Locate the cell with the specified text and output its [X, Y] center coordinate. 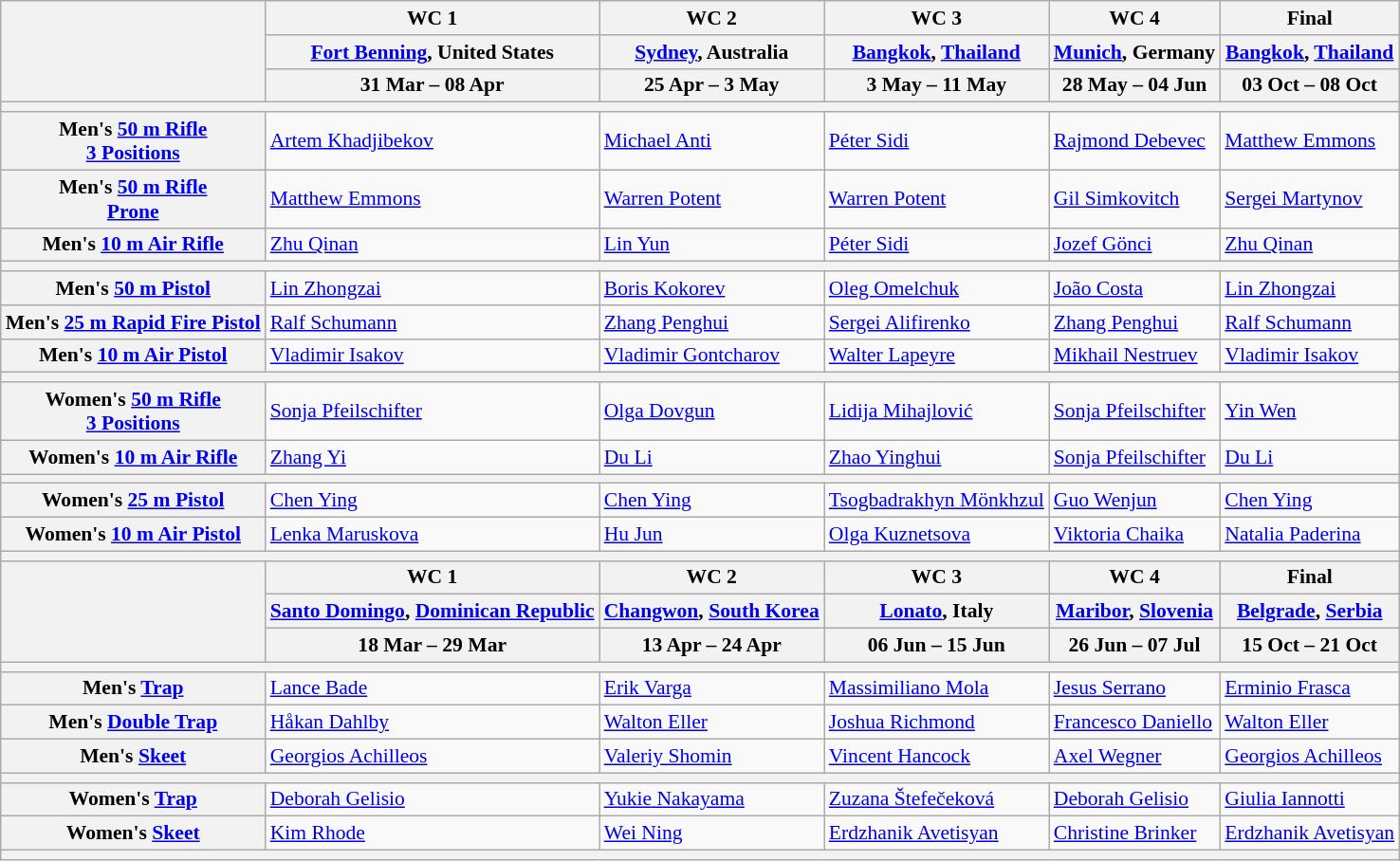
Giulia Iannotti [1309, 799]
Sergei Martynov [1309, 199]
18 Mar – 29 Mar [433, 646]
Men's 50 m Pistol [133, 288]
Sergei Alifirenko [937, 322]
Women's 25 m Pistol [133, 501]
Yin Wen [1309, 412]
Natalia Paderina [1309, 535]
25 Apr – 3 May [711, 85]
Olga Dovgun [711, 412]
Belgrade, Serbia [1309, 612]
Boris Kokorev [711, 288]
Rajmond Debevec [1134, 140]
Erminio Frasca [1309, 688]
Valeriy Shomin [711, 757]
Håkan Dahlby [433, 723]
Guo Wenjun [1134, 501]
Sydney, Australia [711, 52]
Oleg Omelchuk [937, 288]
Munich, Germany [1134, 52]
Changwon, South Korea [711, 612]
Men's 10 m Air Pistol [133, 356]
3 May – 11 May [937, 85]
Vladimir Gontcharov [711, 356]
13 Apr – 24 Apr [711, 646]
Men's 50 m RifleProne [133, 199]
Men's 50 m Rifle3 Positions [133, 140]
03 Oct – 08 Oct [1309, 85]
Kim Rhode [433, 834]
Walter Lapeyre [937, 356]
Maribor, Slovenia [1134, 612]
Erik Varga [711, 688]
Men's Double Trap [133, 723]
28 May – 04 Jun [1134, 85]
Massimiliano Mola [937, 688]
Tsogbadrakhyn Mönkhzul [937, 501]
Gil Simkovitch [1134, 199]
Lance Bade [433, 688]
Jesus Serrano [1134, 688]
Men's 10 m Air Rifle [133, 245]
Mikhail Nestruev [1134, 356]
Women's Skeet [133, 834]
Zuzana Štefečeková [937, 799]
Men's Skeet [133, 757]
Michael Anti [711, 140]
Lenka Maruskova [433, 535]
Zhao Yinghui [937, 457]
26 Jun – 07 Jul [1134, 646]
31 Mar – 08 Apr [433, 85]
Francesco Daniello [1134, 723]
Wei Ning [711, 834]
Lonato, Italy [937, 612]
Olga Kuznetsova [937, 535]
Christine Brinker [1134, 834]
Axel Wegner [1134, 757]
Men's Trap [133, 688]
Artem Khadjibekov [433, 140]
Jozef Gönci [1134, 245]
Santo Domingo, Dominican Republic [433, 612]
Men's 25 m Rapid Fire Pistol [133, 322]
Hu Jun [711, 535]
Women's 50 m Rifle3 Positions [133, 412]
Viktoria Chaika [1134, 535]
06 Jun – 15 Jun [937, 646]
Women's 10 m Air Rifle [133, 457]
Yukie Nakayama [711, 799]
Women's Trap [133, 799]
Lidija Mihajlović [937, 412]
Vincent Hancock [937, 757]
Lin Yun [711, 245]
15 Oct – 21 Oct [1309, 646]
Women's 10 m Air Pistol [133, 535]
João Costa [1134, 288]
Joshua Richmond [937, 723]
Zhang Yi [433, 457]
Fort Benning, United States [433, 52]
